Extract the (x, y) coordinate from the center of the cell holding the provided text.  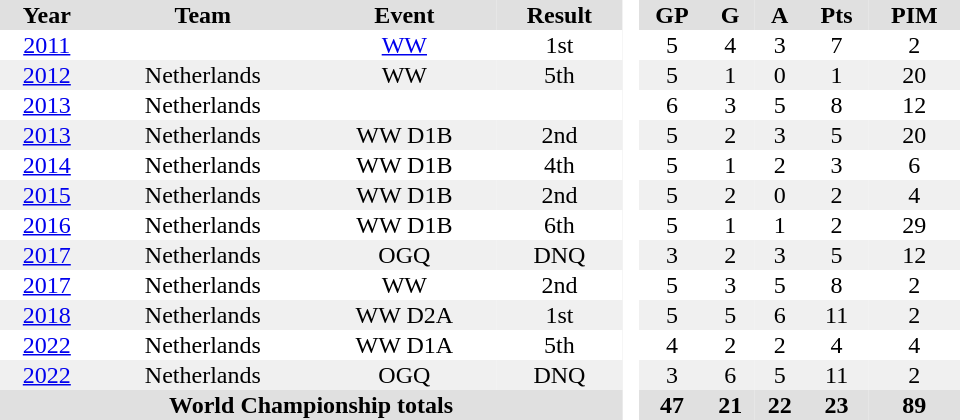
2016 (47, 225)
World Championship totals (311, 405)
2012 (47, 75)
Team (203, 15)
Year (47, 15)
23 (836, 405)
Result (560, 15)
7 (836, 45)
2014 (47, 165)
A (780, 15)
2011 (47, 45)
WW D1A (404, 345)
89 (914, 405)
PIM (914, 15)
Pts (836, 15)
Event (404, 15)
47 (672, 405)
22 (780, 405)
29 (914, 225)
WW D2A (404, 315)
2015 (47, 195)
2018 (47, 315)
21 (730, 405)
GP (672, 15)
4th (560, 165)
G (730, 15)
6th (560, 225)
